Locate the cell with the specified text and output its (x, y) center coordinate. 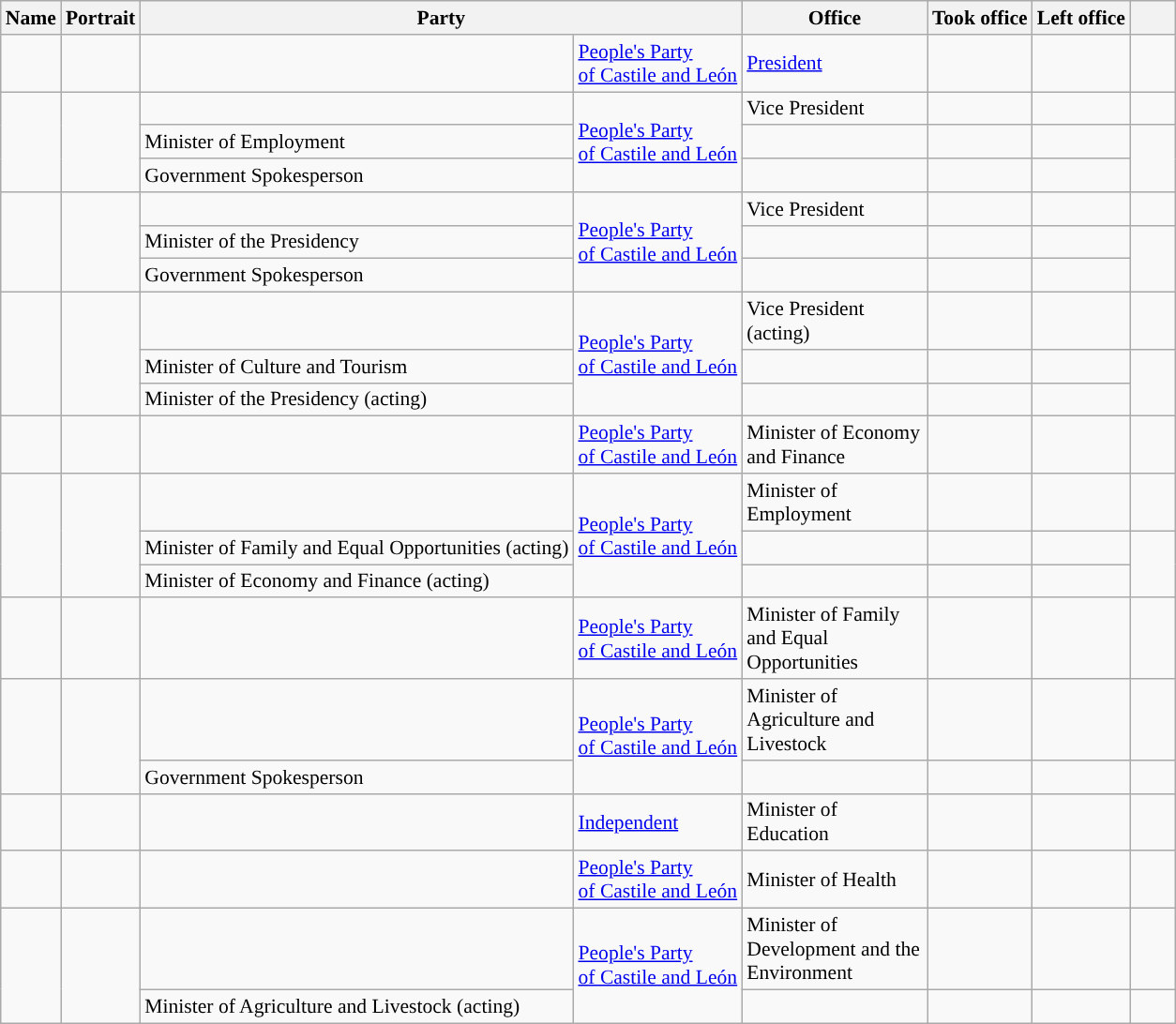
Portrait (100, 18)
Minister of Agriculture and Livestock (835, 720)
Office (835, 18)
Minister of the Presidency (acting) (356, 399)
Minister of the Presidency (356, 242)
Minister of Development and the Environment (835, 949)
Party (441, 18)
Left office (1081, 18)
Took office (980, 18)
Minister of Agriculture and Livestock (acting) (356, 1006)
Minister of Family and Equal Opportunities (835, 640)
Name (31, 18)
Minister of Education (835, 821)
President (835, 64)
Minister of Health (835, 880)
Minister of Culture and Tourism (356, 367)
Minister of Economy and Finance (acting) (356, 581)
Minister of Economy and Finance (835, 444)
Vice President (acting) (835, 321)
Independent (657, 821)
Minister of Family and Equal Opportunities (acting) (356, 548)
